Capture the cell that displays the provided text and extract its [X, Y] central coordinate. 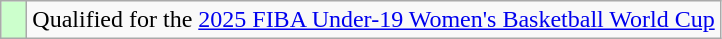
Qualified for the 2025 FIBA Under-19 Women's Basketball World Cup [374, 20]
